Determine the (X, Y) coordinate at the center of the cell enclosing the given text.  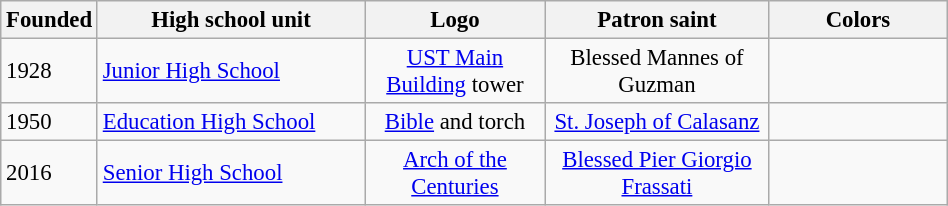
1950 (50, 122)
Bible and torch (456, 122)
2016 (50, 174)
High school unit (230, 20)
St. Joseph of Calasanz (656, 122)
Blessed Pier Giorgio Frassati (656, 174)
Blessed Mannes of Guzman (656, 72)
1928 (50, 72)
Education High School (230, 122)
Logo (456, 20)
Arch of the Centuries (456, 174)
Patron saint (656, 20)
Junior High School (230, 72)
Founded (50, 20)
Senior High School (230, 174)
UST Main Building tower (456, 72)
Colors (858, 20)
